Identify which cell holds the provided text, then report its (X, Y) central coordinate. 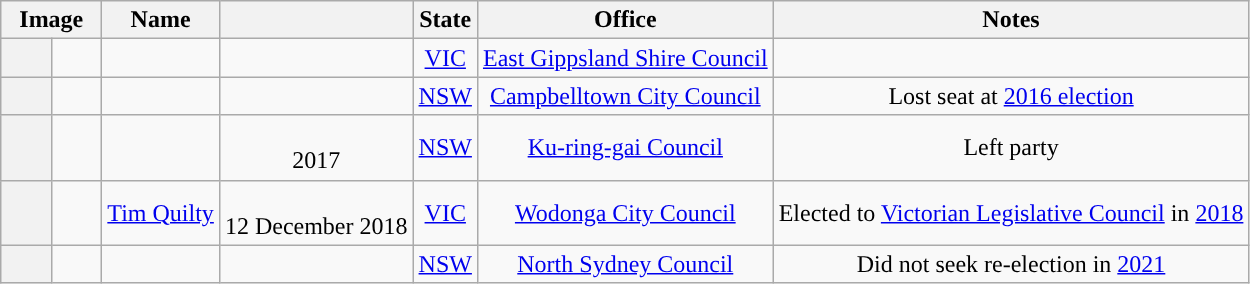
Did not seek re-election in 2021 (1011, 264)
Name (161, 20)
North Sydney Council (625, 264)
Elected to Victorian Legislative Council in 2018 (1011, 212)
Wodonga City Council (625, 212)
State (445, 20)
Lost seat at 2016 election (1011, 96)
Ku-ring-gai Council (625, 148)
East Gippsland Shire Council (625, 58)
12 December 2018 (316, 212)
2017 (316, 148)
Tim Quilty (161, 212)
Campbelltown City Council (625, 96)
Office (625, 20)
Notes (1011, 20)
Image (52, 20)
Left party (1011, 148)
